Determine the [x, y] coordinate at the center of the cell enclosing the given text.  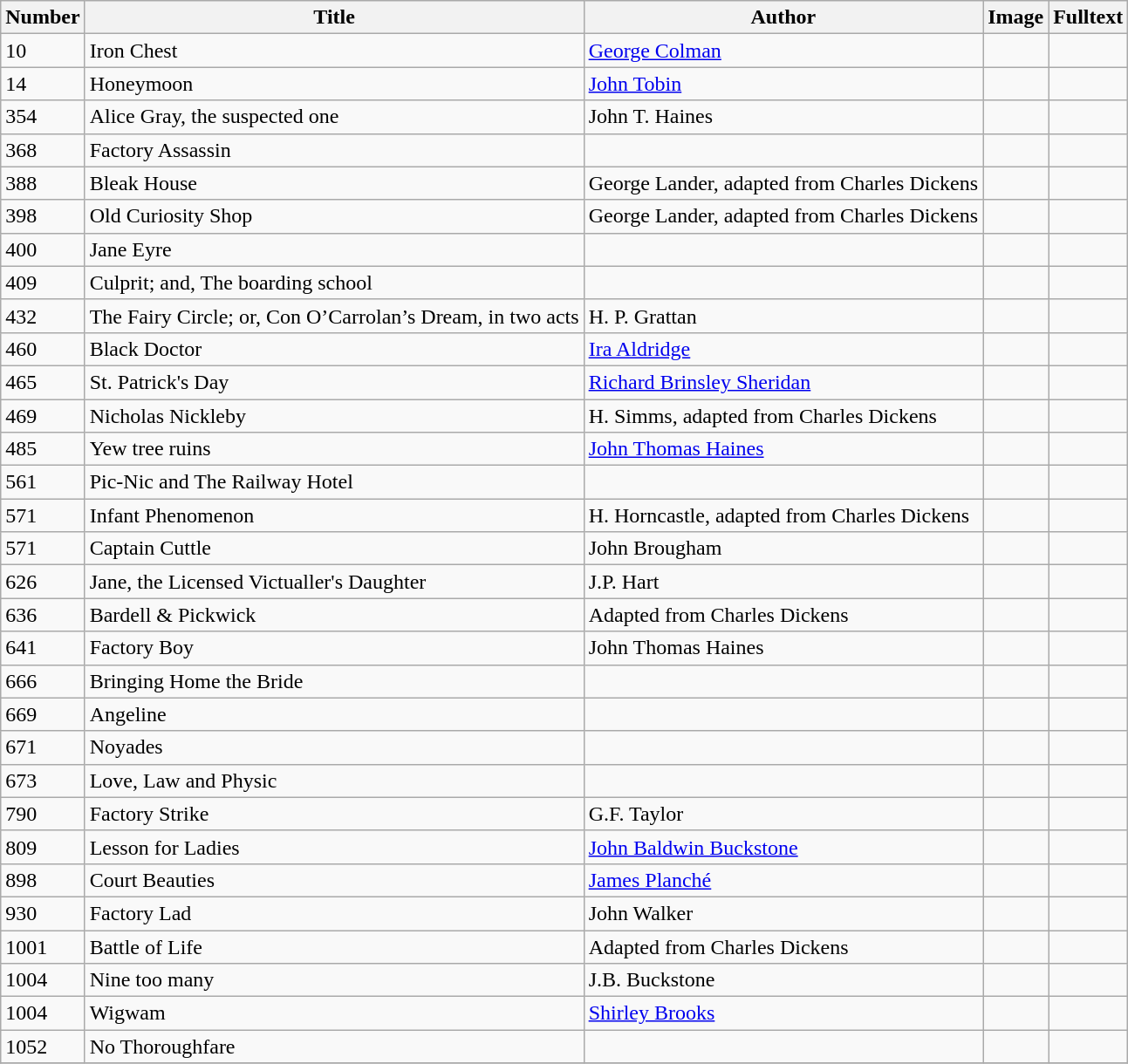
Author [783, 17]
Richard Brinsley Sheridan [783, 382]
Captain Cuttle [334, 549]
Culprit; and, The boarding school [334, 283]
J.B. Buckstone [783, 980]
790 [43, 814]
636 [43, 615]
J.P. Hart [783, 582]
671 [43, 747]
469 [43, 416]
400 [43, 249]
John Brougham [783, 549]
Pic-Nic and The Railway Hotel [334, 482]
Battle of Life [334, 946]
Bardell & Pickwick [334, 615]
641 [43, 648]
Bleak House [334, 183]
Jane Eyre [334, 249]
898 [43, 880]
Lesson for Ladies [334, 847]
Factory Assassin [334, 150]
George Colman [783, 51]
The Fairy Circle; or, Con O’Carrolan’s Dream, in two acts [334, 316]
1052 [43, 1047]
H. P. Grattan [783, 316]
485 [43, 449]
James Planché [783, 880]
John Walker [783, 913]
H. Horncastle, adapted from Charles Dickens [783, 515]
Black Doctor [334, 349]
Fulltext [1089, 17]
Yew tree ruins [334, 449]
388 [43, 183]
Nine too many [334, 980]
Honeymoon [334, 84]
409 [43, 283]
354 [43, 117]
465 [43, 382]
Wigwam [334, 1013]
432 [43, 316]
10 [43, 51]
626 [43, 582]
Court Beauties [334, 880]
Old Curiosity Shop [334, 216]
St. Patrick's Day [334, 382]
Iron Chest [334, 51]
930 [43, 913]
Factory Boy [334, 648]
Bringing Home the Bride [334, 681]
673 [43, 781]
809 [43, 847]
Number [43, 17]
14 [43, 84]
Infant Phenomenon [334, 515]
Title [334, 17]
1001 [43, 946]
398 [43, 216]
561 [43, 482]
669 [43, 714]
666 [43, 681]
Nicholas Nickleby [334, 416]
Image [1015, 17]
460 [43, 349]
Angeline [334, 714]
Jane, the Licensed Victualler's Daughter [334, 582]
Factory Lad [334, 913]
G.F. Taylor [783, 814]
John Baldwin Buckstone [783, 847]
No Thoroughfare [334, 1047]
H. Simms, adapted from Charles Dickens [783, 416]
Noyades [334, 747]
368 [43, 150]
John T. Haines [783, 117]
Shirley Brooks [783, 1013]
Ira Aldridge [783, 349]
Alice Gray, the suspected one [334, 117]
John Tobin [783, 84]
Factory Strike [334, 814]
Love, Law and Physic [334, 781]
